Output the (X, Y) coordinate of the center of the cell containing the given text.  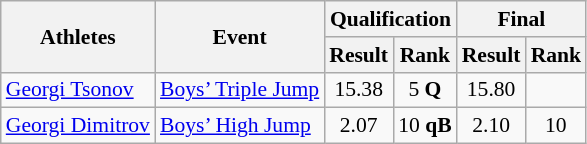
Athletes (78, 36)
10 qB (425, 126)
10 (556, 126)
15.38 (358, 90)
Georgi Tsonov (78, 90)
Boys’ Triple Jump (240, 90)
Final (522, 19)
Boys’ High Jump (240, 126)
2.07 (358, 126)
2.10 (492, 126)
5 Q (425, 90)
15.80 (492, 90)
Qualification (390, 19)
Georgi Dimitrov (78, 126)
Event (240, 36)
